Identify which cell holds the provided text, then report its (x, y) central coordinate. 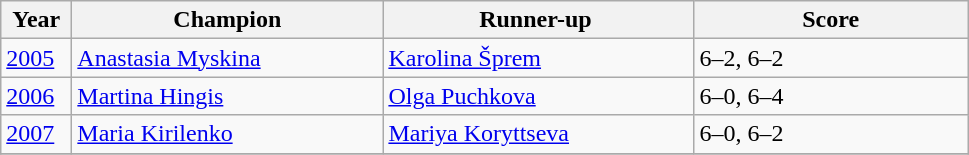
Anastasia Myskina (228, 58)
6–0, 6–4 (831, 96)
Champion (228, 20)
Mariya Koryttseva (538, 134)
Year (36, 20)
Maria Kirilenko (228, 134)
6–0, 6–2 (831, 134)
Martina Hingis (228, 96)
Olga Puchkova (538, 96)
Runner-up (538, 20)
2005 (36, 58)
2006 (36, 96)
Score (831, 20)
2007 (36, 134)
Karolina Šprem (538, 58)
6–2, 6–2 (831, 58)
